Scan for the cell matching the given text and deliver its (x, y) coordinate at center. 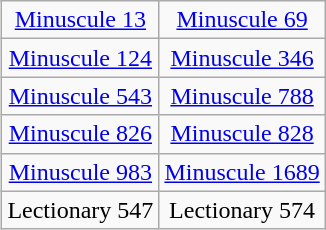
Minuscule 983 (80, 172)
Minuscule 543 (80, 96)
Minuscule 346 (242, 58)
Minuscule 826 (80, 134)
Minuscule 1689 (242, 172)
Minuscule 124 (80, 58)
Lectionary 574 (242, 210)
Minuscule 69 (242, 20)
Minuscule 828 (242, 134)
Minuscule 13 (80, 20)
Lectionary 547 (80, 210)
Minuscule 788 (242, 96)
